Return the [x, y] coordinate for the center point of the cell that contains the specified text.  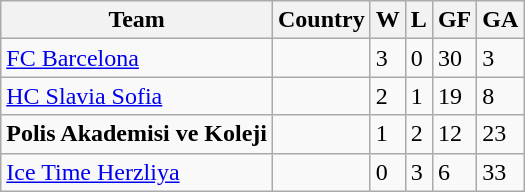
30 [454, 58]
Polis Akademisi ve Koleji [137, 134]
HC Slavia Sofia [137, 96]
23 [500, 134]
6 [454, 172]
Team [137, 20]
GA [500, 20]
W [388, 20]
Ice Time Herzliya [137, 172]
Country [321, 20]
19 [454, 96]
33 [500, 172]
FC Barcelona [137, 58]
12 [454, 134]
L [418, 20]
GF [454, 20]
8 [500, 96]
